Determine the (x, y) coordinate at the center of the cell enclosing the given text.  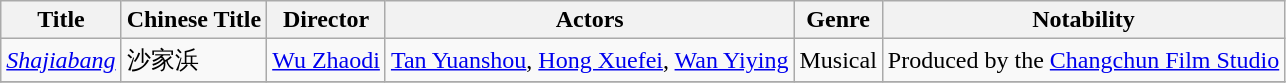
沙家浜 (194, 60)
Chinese Title (194, 20)
Musical (838, 60)
Genre (838, 20)
Produced by the Changchun Film Studio (1083, 60)
Director (326, 20)
Notability (1083, 20)
Wu Zhaodi (326, 60)
Actors (590, 20)
Tan Yuanshou, Hong Xuefei, Wan Yiying (590, 60)
Title (61, 20)
Shajiabang (61, 60)
